Determine the [X, Y] coordinate at the center of the cell enclosing the given text.  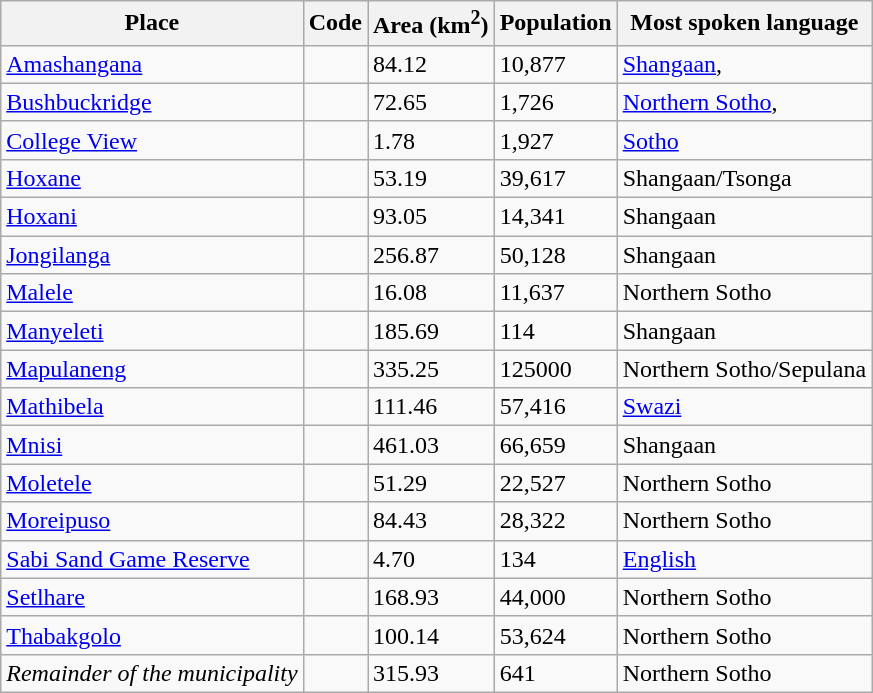
125000 [556, 369]
Setlhare [152, 597]
4.70 [432, 559]
100.14 [432, 635]
Thabakgolo [152, 635]
53,624 [556, 635]
Most spoken language [744, 24]
256.87 [432, 255]
English [744, 559]
72.65 [432, 102]
Sotho [744, 140]
Shangaan/Tsonga [744, 178]
Area (km2) [432, 24]
Remainder of the municipality [152, 673]
84.12 [432, 64]
10,877 [556, 64]
Manyeleti [152, 331]
Malele [152, 293]
Population [556, 24]
Amashangana [152, 64]
Sabi Sand Game Reserve [152, 559]
Northern Sotho, [744, 102]
641 [556, 673]
Hoxane [152, 178]
22,527 [556, 483]
Shangaan, [744, 64]
84.43 [432, 521]
53.19 [432, 178]
Jongilanga [152, 255]
111.46 [432, 407]
Code [335, 24]
College View [152, 140]
11,637 [556, 293]
Moreipuso [152, 521]
134 [556, 559]
Place [152, 24]
461.03 [432, 445]
Mapulaneng [152, 369]
57,416 [556, 407]
114 [556, 331]
Northern Sotho/Sepulana [744, 369]
16.08 [432, 293]
Swazi [744, 407]
14,341 [556, 217]
168.93 [432, 597]
Mathibela [152, 407]
315.93 [432, 673]
185.69 [432, 331]
44,000 [556, 597]
1,927 [556, 140]
335.25 [432, 369]
50,128 [556, 255]
51.29 [432, 483]
Mnisi [152, 445]
Bushbuckridge [152, 102]
1.78 [432, 140]
Moletele [152, 483]
93.05 [432, 217]
66,659 [556, 445]
28,322 [556, 521]
39,617 [556, 178]
1,726 [556, 102]
Hoxani [152, 217]
